Pinpoint the cell where the given text exists, returning its (x, y) midpoint coordinate. 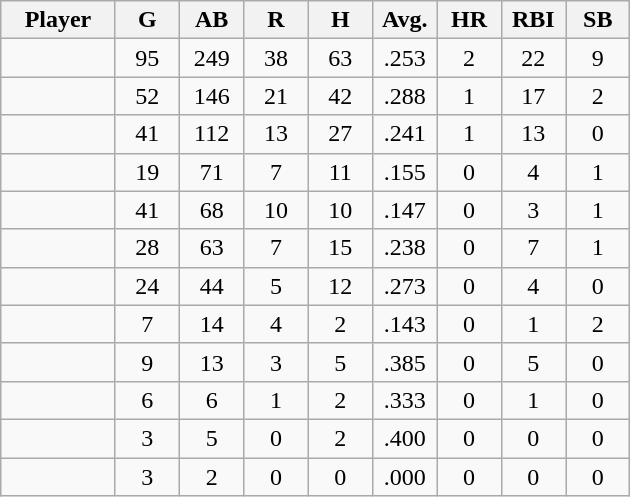
AB (211, 20)
95 (147, 58)
.238 (404, 248)
12 (340, 286)
.000 (404, 477)
H (340, 20)
27 (340, 134)
.147 (404, 210)
.273 (404, 286)
249 (211, 58)
42 (340, 96)
146 (211, 96)
.253 (404, 58)
19 (147, 172)
38 (276, 58)
24 (147, 286)
22 (533, 58)
.333 (404, 400)
28 (147, 248)
.155 (404, 172)
15 (340, 248)
44 (211, 286)
14 (211, 324)
21 (276, 96)
Player (58, 20)
RBI (533, 20)
71 (211, 172)
R (276, 20)
.400 (404, 438)
11 (340, 172)
.241 (404, 134)
.288 (404, 96)
.143 (404, 324)
52 (147, 96)
.385 (404, 362)
68 (211, 210)
HR (469, 20)
G (147, 20)
SB (598, 20)
17 (533, 96)
112 (211, 134)
Avg. (404, 20)
